Search for the cell housing the specified text and yield its [x, y] center coordinate. 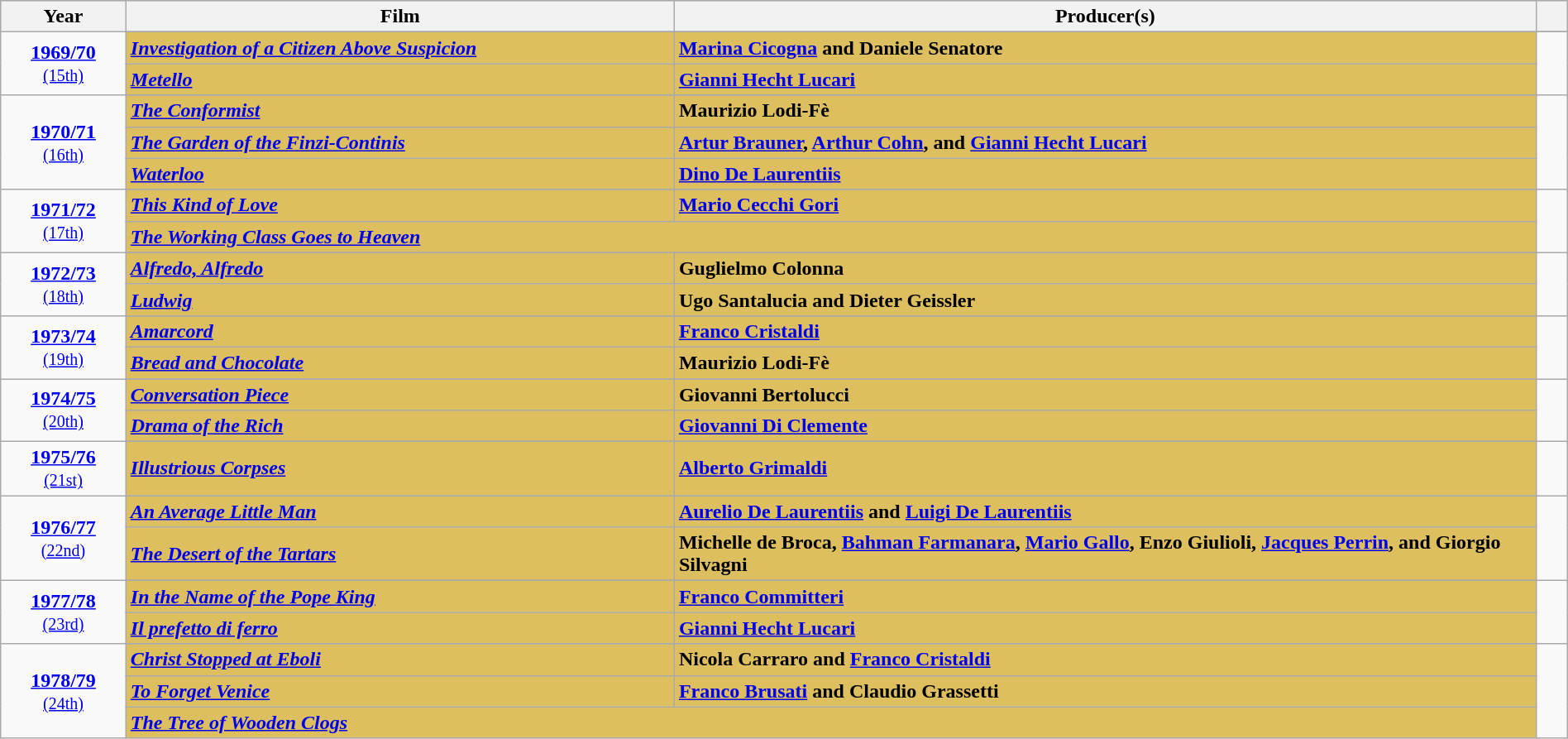
Il prefetto di ferro [400, 628]
This Kind of Love [400, 205]
1970/71(16th) [64, 142]
Guglielmo Colonna [1105, 268]
1969/70(15th) [64, 64]
Marina Cicogna and Daniele Senatore [1105, 48]
Producer(s) [1105, 17]
The Working Class Goes to Heaven [830, 237]
The Garden of the Finzi-Continis [400, 142]
1974/75(20th) [64, 410]
An Average Little Man [400, 511]
1971/72(17th) [64, 221]
Mario Cecchi Gori [1105, 205]
Amarcord [400, 331]
Waterloo [400, 174]
1972/73(18th) [64, 284]
To Forget Venice [400, 691]
In the Name of the Pope King [400, 597]
Franco Brusati and Claudio Grassetti [1105, 691]
The Conformist [400, 111]
1978/79(24th) [64, 691]
Alfredo, Alfredo [400, 268]
Alberto Grimaldi [1105, 468]
Drama of the Rich [400, 426]
Franco Cristaldi [1105, 331]
Artur Brauner, Arthur Cohn, and Gianni Hecht Lucari [1105, 142]
Ugo Santalucia and Dieter Geissler [1105, 300]
Nicola Carraro and Franco Cristaldi [1105, 660]
Christ Stopped at Eboli [400, 660]
Franco Committeri [1105, 597]
Investigation of a Citizen Above Suspicion [400, 48]
Ludwig [400, 300]
Metello [400, 79]
1973/74(19th) [64, 347]
Michelle de Broca, Bahman Farmanara, Mario Gallo, Enzo Giulioli, Jacques Perrin, and Giorgio Silvagni [1105, 554]
Film [400, 17]
1976/77(22nd) [64, 538]
Dino De Laurentiis [1105, 174]
Illustrious Corpses [400, 468]
Bread and Chocolate [400, 362]
1977/78(23rd) [64, 612]
Aurelio De Laurentiis and Luigi De Laurentiis [1105, 511]
Year [64, 17]
Conversation Piece [400, 395]
The Desert of the Tartars [400, 554]
The Tree of Wooden Clogs [830, 722]
1975/76(21st) [64, 468]
Giovanni Di Clemente [1105, 426]
Giovanni Bertolucci [1105, 395]
